Return [X, Y] of the center of cell containing provided text 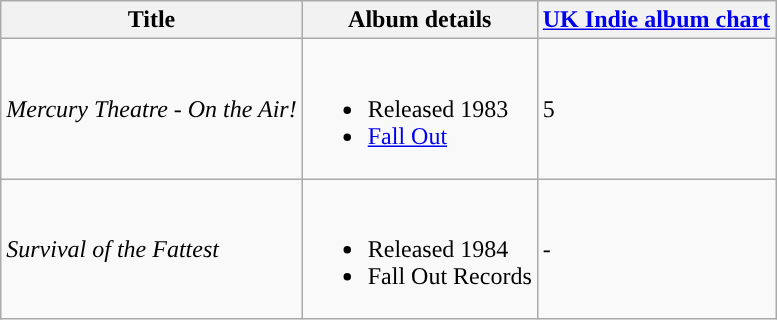
5 [656, 109]
Mercury Theatre - On the Air! [152, 109]
Released 1983Fall Out [420, 109]
- [656, 249]
Released 1984Fall Out Records [420, 249]
Survival of the Fattest [152, 249]
UK Indie album chart [656, 20]
Title [152, 20]
Album details [420, 20]
